Identify which cell holds the provided text, then report its (X, Y) central coordinate. 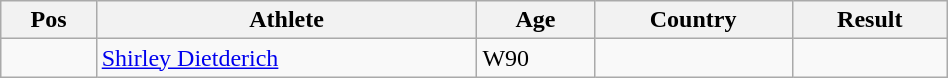
Country (693, 20)
Result (870, 20)
Shirley Dietderich (286, 58)
Athlete (286, 20)
W90 (536, 58)
Age (536, 20)
Pos (48, 20)
